Return the (X, Y) coordinate for the center point of the cell that contains the specified text.  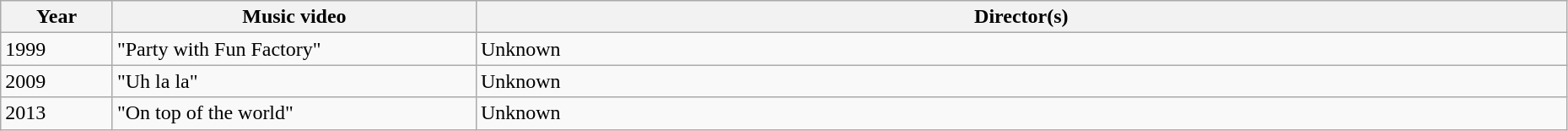
2009 (57, 81)
2013 (57, 113)
"Party with Fun Factory" (294, 49)
1999 (57, 49)
Director(s) (1021, 17)
Music video (294, 17)
"Uh la la" (294, 81)
Year (57, 17)
"On top of the world" (294, 113)
